Capture the cell that displays the provided text and extract its [X, Y] central coordinate. 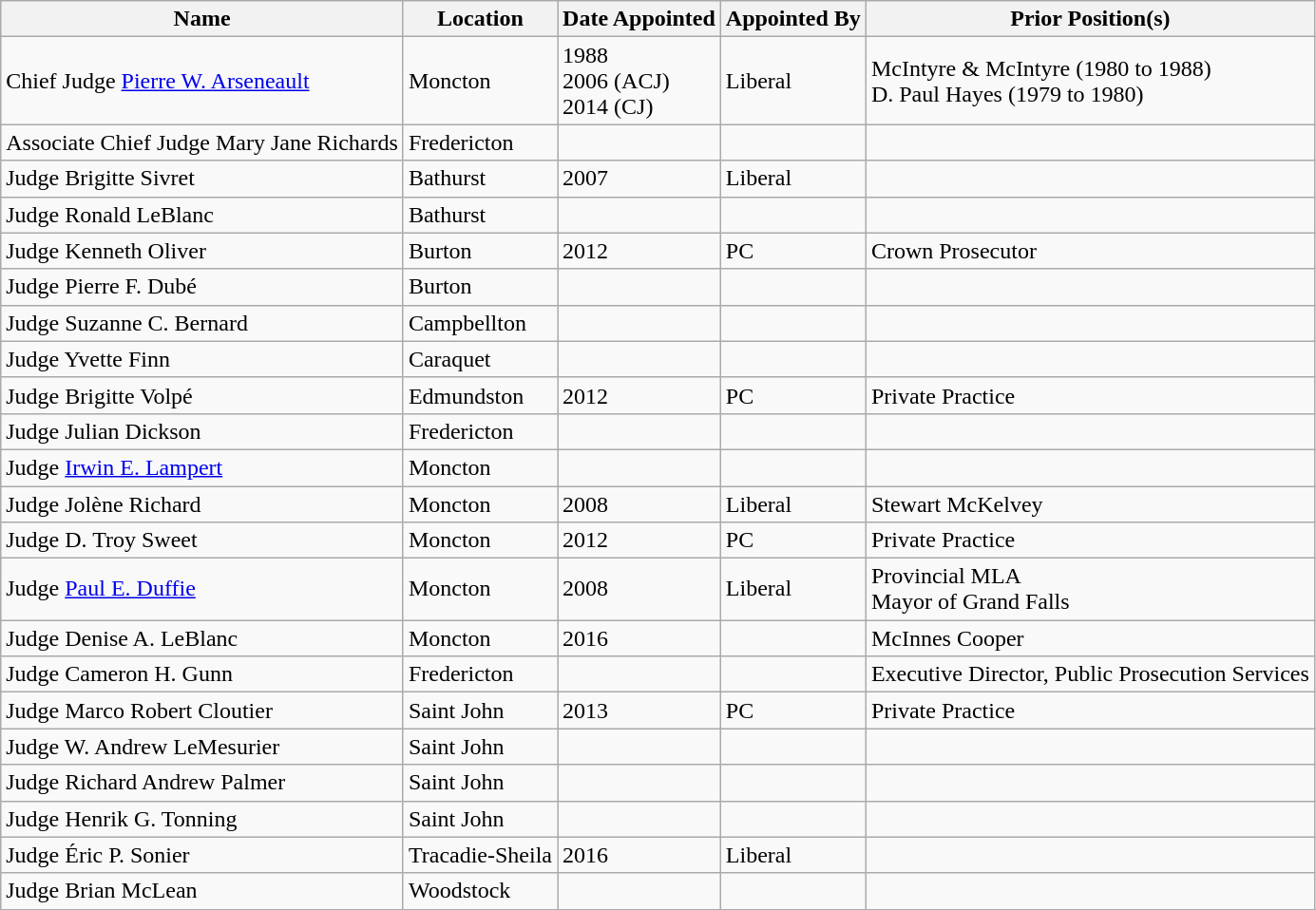
Judge Suzanne C. Bernard [202, 323]
Judge Richard Andrew Palmer [202, 783]
Judge Julian Dickson [202, 431]
Judge Marco Robert Cloutier [202, 711]
Caraquet [480, 359]
2007 [639, 179]
Judge Ronald LeBlanc [202, 215]
Judge Kenneth Oliver [202, 251]
Stewart McKelvey [1090, 504]
Chief Judge Pierre W. Arseneault [202, 81]
Judge Jolène Richard [202, 504]
Judge Brian McLean [202, 891]
Provincial MLA Mayor of Grand Falls [1090, 589]
McIntyre & McIntyre (1980 to 1988) D. Paul Hayes (1979 to 1980) [1090, 81]
Judge Denise A. LeBlanc [202, 638]
Associate Chief Judge Mary Jane Richards [202, 142]
Executive Director, Public Prosecution Services [1090, 674]
Appointed By [792, 19]
Judge W. Andrew LeMesurier [202, 747]
Campbellton [480, 323]
Location [480, 19]
Crown Prosecutor [1090, 251]
Judge Pierre F. Dubé [202, 287]
Judge Brigitte Volpé [202, 395]
Judge Yvette Finn [202, 359]
Edmundston [480, 395]
McInnes Cooper [1090, 638]
1988 2006 (ACJ)2014 (CJ) [639, 81]
Judge Brigitte Sivret [202, 179]
Woodstock [480, 891]
Tracadie-Sheila [480, 855]
Judge Henrik G. Tonning [202, 819]
Judge Irwin E. Lampert [202, 467]
2013 [639, 711]
Date Appointed [639, 19]
Name [202, 19]
Judge D. Troy Sweet [202, 540]
Prior Position(s) [1090, 19]
Judge Éric P. Sonier [202, 855]
Judge Paul E. Duffie [202, 589]
Judge Cameron H. Gunn [202, 674]
